Scan for the cell matching the given text and deliver its (X, Y) coordinate at center. 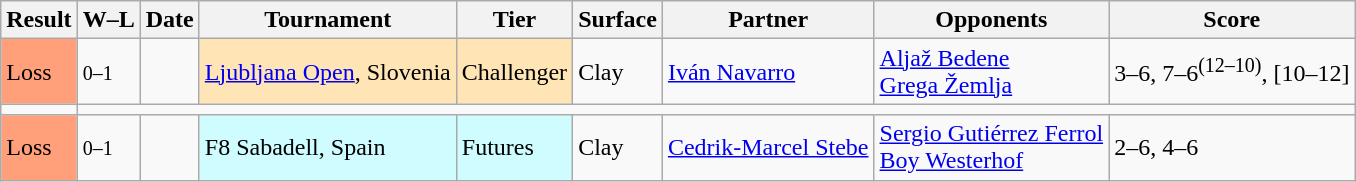
W–L (108, 20)
Cedrik-Marcel Stebe (768, 148)
Surface (618, 20)
Futures (514, 148)
Partner (768, 20)
Date (170, 20)
Sergio Gutiérrez Ferrol Boy Westerhof (992, 148)
2–6, 4–6 (1232, 148)
Challenger (514, 72)
F8 Sabadell, Spain (328, 148)
Iván Navarro (768, 72)
Tournament (328, 20)
Aljaž Bedene Grega Žemlja (992, 72)
Ljubljana Open, Slovenia (328, 72)
Tier (514, 20)
Result (39, 20)
Score (1232, 20)
3–6, 7–6(12–10), [10–12] (1232, 72)
Opponents (992, 20)
